Return the (x, y) coordinate for the center point of the cell that contains the specified text.  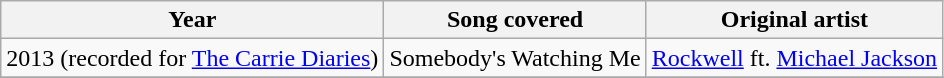
Year (192, 20)
Somebody's Watching Me (515, 58)
Rockwell ft. Michael Jackson (794, 58)
Original artist (794, 20)
Song covered (515, 20)
2013 (recorded for The Carrie Diaries) (192, 58)
